Provide the (x, y) coordinate of the cell's center where the given text is located.  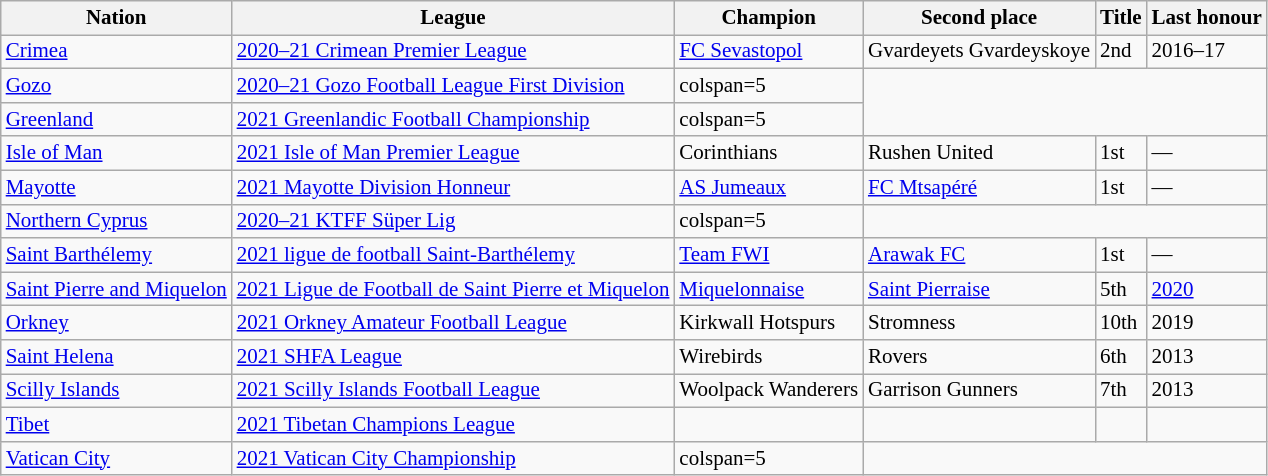
2020–21 Crimean Premier League (454, 52)
Second place (979, 18)
Saint Pierre and Miquelon (116, 289)
Rushen United (979, 153)
League (454, 18)
Scilly Islands (116, 391)
Orkney (116, 323)
2021 Orkney Amateur Football League (454, 323)
Greenland (116, 119)
Vatican City (116, 458)
Saint Helena (116, 357)
FC Mtsapéré (979, 187)
Last honour (1207, 18)
AS Jumeaux (768, 187)
10th (1121, 323)
6th (1121, 357)
Team FWI (768, 255)
Title (1121, 18)
Isle of Man (116, 153)
2021 Scilly Islands Football League (454, 391)
2nd (1121, 52)
2019 (1207, 323)
5th (1121, 289)
Saint Barthélemy (116, 255)
Kirkwall Hotspurs (768, 323)
Rovers (979, 357)
Mayotte (116, 187)
FC Sevastopol (768, 52)
Saint Pierraise (979, 289)
2020 (1207, 289)
Stromness (979, 323)
2021 Vatican City Championship (454, 458)
2021 Tibetan Champions League (454, 424)
Wirebirds (768, 357)
2020–21 Gozo Football League First Division (454, 86)
Miquelonnaise (768, 289)
Gvardeyets Gvardeyskoye (979, 52)
Crimea (116, 52)
Garrison Gunners (979, 391)
Champion (768, 18)
Corinthians (768, 153)
2021 Ligue de Football de Saint Pierre et Miquelon (454, 289)
Nation (116, 18)
Tibet (116, 424)
2020–21 KTFF Süper Lig (454, 221)
Northern Cyprus (116, 221)
2021 Mayotte Division Honneur (454, 187)
2021 Greenlandic Football Championship (454, 119)
Gozo (116, 86)
2021 Isle of Man Premier League (454, 153)
Arawak FC (979, 255)
2021 ligue de football Saint-Barthélemy (454, 255)
2021 SHFA League (454, 357)
7th (1121, 391)
Woolpack Wanderers (768, 391)
2016–17 (1207, 52)
